Identify which cell holds the provided text, then report its [X, Y] central coordinate. 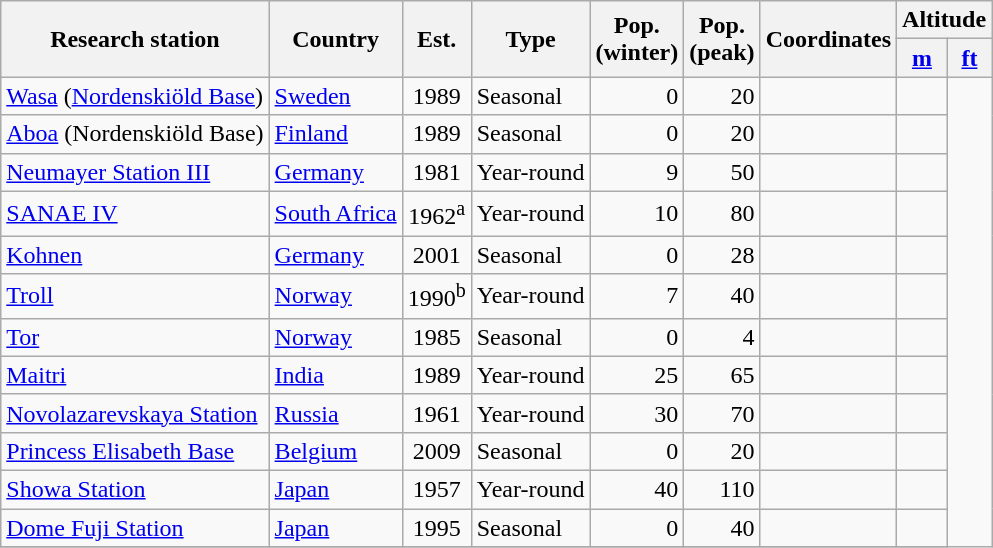
Finland [336, 134]
1961 [436, 413]
4 [722, 337]
70 [722, 413]
Country [336, 39]
m [922, 58]
Type [530, 39]
110 [722, 489]
50 [722, 172]
Altitude [944, 20]
Belgium [336, 451]
1990b [436, 296]
Dome Fuji Station [135, 528]
9 [637, 172]
10 [637, 214]
Coordinates [828, 39]
65 [722, 375]
Sweden [336, 96]
2001 [436, 255]
Pop.(peak) [722, 39]
Tor [135, 337]
Kohnen [135, 255]
Russia [336, 413]
1962a [436, 214]
Troll [135, 296]
25 [637, 375]
1995 [436, 528]
30 [637, 413]
ft [969, 58]
1981 [436, 172]
South Africa [336, 214]
80 [722, 214]
Research station [135, 39]
Princess Elisabeth Base [135, 451]
Maitri [135, 375]
7 [637, 296]
Novolazarevskaya Station [135, 413]
Pop.(winter) [637, 39]
Wasa (Nordenskiöld Base) [135, 96]
2009 [436, 451]
India [336, 375]
1985 [436, 337]
1957 [436, 489]
Est. [436, 39]
SANAE IV [135, 214]
Neumayer Station III [135, 172]
Showa Station [135, 489]
28 [722, 255]
Aboa (Nordenskiöld Base) [135, 134]
